Return the (x, y) coordinate for the center point of the cell that contains the specified text.  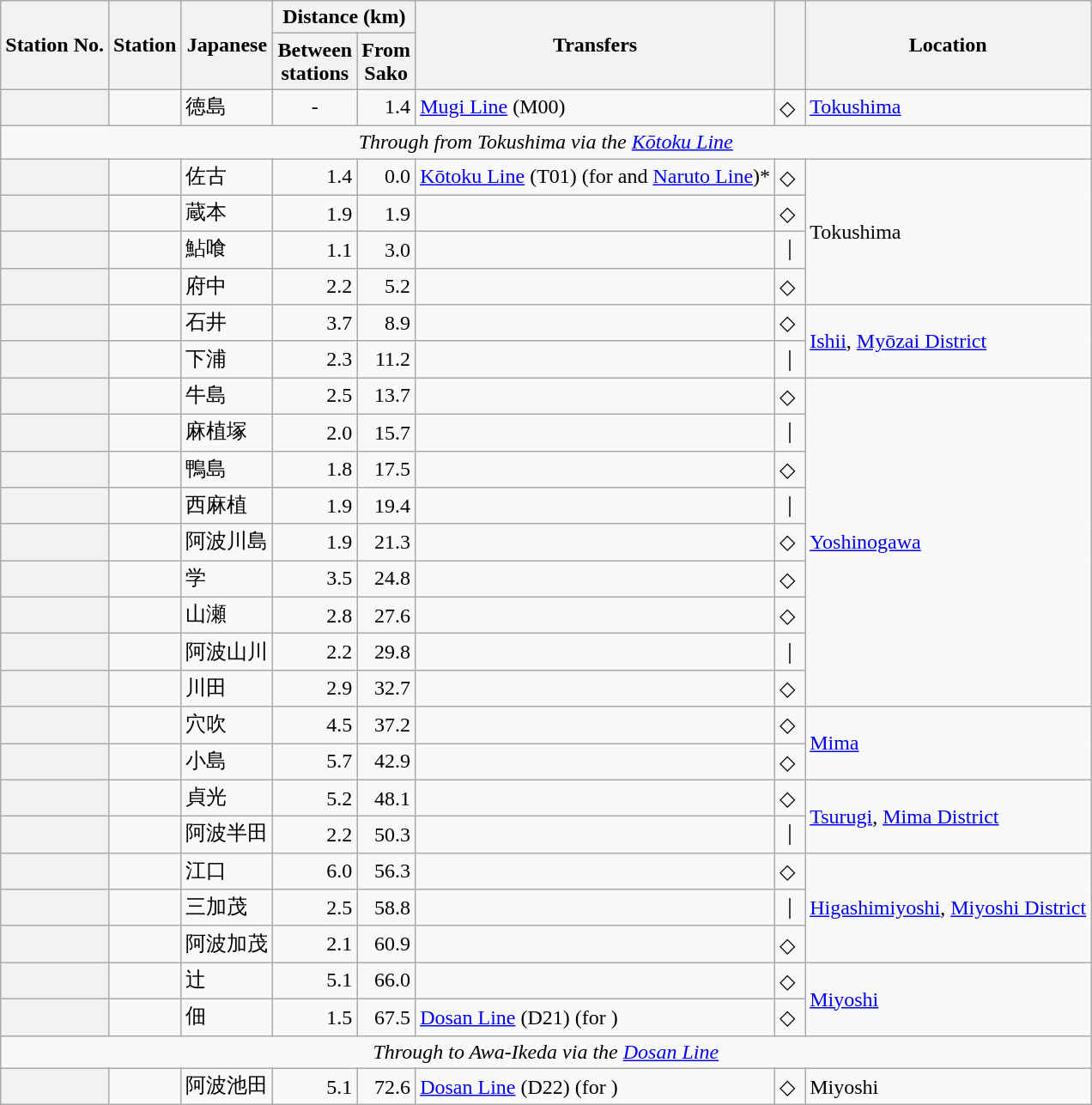
石井 (227, 323)
川田 (227, 689)
11.2 (386, 359)
- (315, 108)
27.6 (386, 615)
21.3 (386, 543)
5.7 (315, 762)
8.9 (386, 323)
下浦 (227, 359)
阿波加茂 (227, 944)
西麻植 (227, 507)
50.3 (386, 835)
穴吹 (227, 725)
2.0 (315, 433)
60.9 (386, 944)
Japanese (227, 45)
Tsurugi, Mima District (948, 816)
Location (948, 45)
佐古 (227, 177)
29.8 (386, 653)
72.6 (386, 1087)
66.0 (386, 981)
Distance (km) (344, 17)
佃 (227, 1017)
32.7 (386, 689)
2.9 (315, 689)
阿波半田 (227, 835)
牛島 (227, 397)
山瀬 (227, 615)
三加茂 (227, 908)
1.5 (315, 1017)
Station No. (55, 45)
3.0 (386, 251)
Betweenstations (315, 62)
2.1 (315, 944)
58.8 (386, 908)
Station (144, 45)
4.5 (315, 725)
13.7 (386, 397)
鮎喰 (227, 251)
Dosan Line (D21) (for ) (596, 1017)
15.7 (386, 433)
辻 (227, 981)
17.5 (386, 469)
67.5 (386, 1017)
2.3 (315, 359)
Mima (948, 744)
阿波川島 (227, 543)
6.0 (315, 871)
24.8 (386, 579)
江口 (227, 871)
Higashimiyoshi, Miyoshi District (948, 908)
48.1 (386, 798)
徳島 (227, 108)
府中 (227, 287)
学 (227, 579)
3.5 (315, 579)
Dosan Line (D22) (for ) (596, 1087)
0.0 (386, 177)
Ishii, Myōzai District (948, 342)
貞光 (227, 798)
阿波池田 (227, 1087)
鴨島 (227, 469)
42.9 (386, 762)
Mugi Line (M00) (596, 108)
56.3 (386, 871)
小島 (227, 762)
Through from Tokushima via the Kōtoku Line (546, 142)
Through to Awa-Ikeda via the Dosan Line (546, 1052)
Kōtoku Line (T01) (for and Naruto Line)* (596, 177)
Transfers (596, 45)
FromSako (386, 62)
蔵本 (227, 213)
3.7 (315, 323)
2.8 (315, 615)
麻植塚 (227, 433)
阿波山川 (227, 653)
1.8 (315, 469)
Yoshinogawa (948, 543)
19.4 (386, 507)
1.1 (315, 251)
37.2 (386, 725)
